Extract the [x, y] coordinate from the center of the cell holding the provided text.  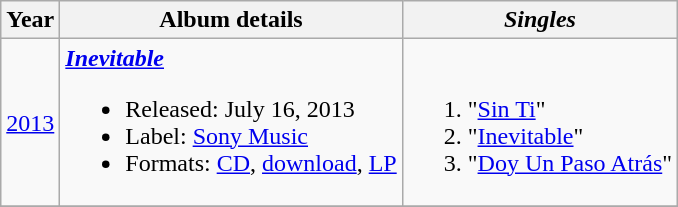
InevitableReleased: July 16, 2013Label: Sony MusicFormats: CD, download, LP [231, 122]
Album details [231, 20]
2013 [30, 122]
Singles [540, 20]
Year [30, 20]
"Sin Ti""Inevitable""Doy Un Paso Atrás" [540, 122]
